Detect which cell encompasses the target text, then output its (X, Y) center coordinate. 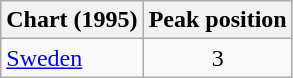
Peak position (218, 20)
Chart (1995) (72, 20)
Sweden (72, 58)
3 (218, 58)
